Search for the cell housing the specified text and yield its (X, Y) center coordinate. 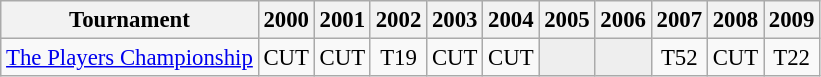
2005 (567, 20)
Tournament (130, 20)
2007 (679, 20)
2002 (398, 20)
2000 (286, 20)
2009 (792, 20)
2001 (342, 20)
2008 (735, 20)
The Players Championship (130, 58)
2003 (455, 20)
T22 (792, 58)
T19 (398, 58)
2006 (623, 20)
2004 (511, 20)
T52 (679, 58)
